Scan for the cell matching the given text and deliver its [x, y] coordinate at center. 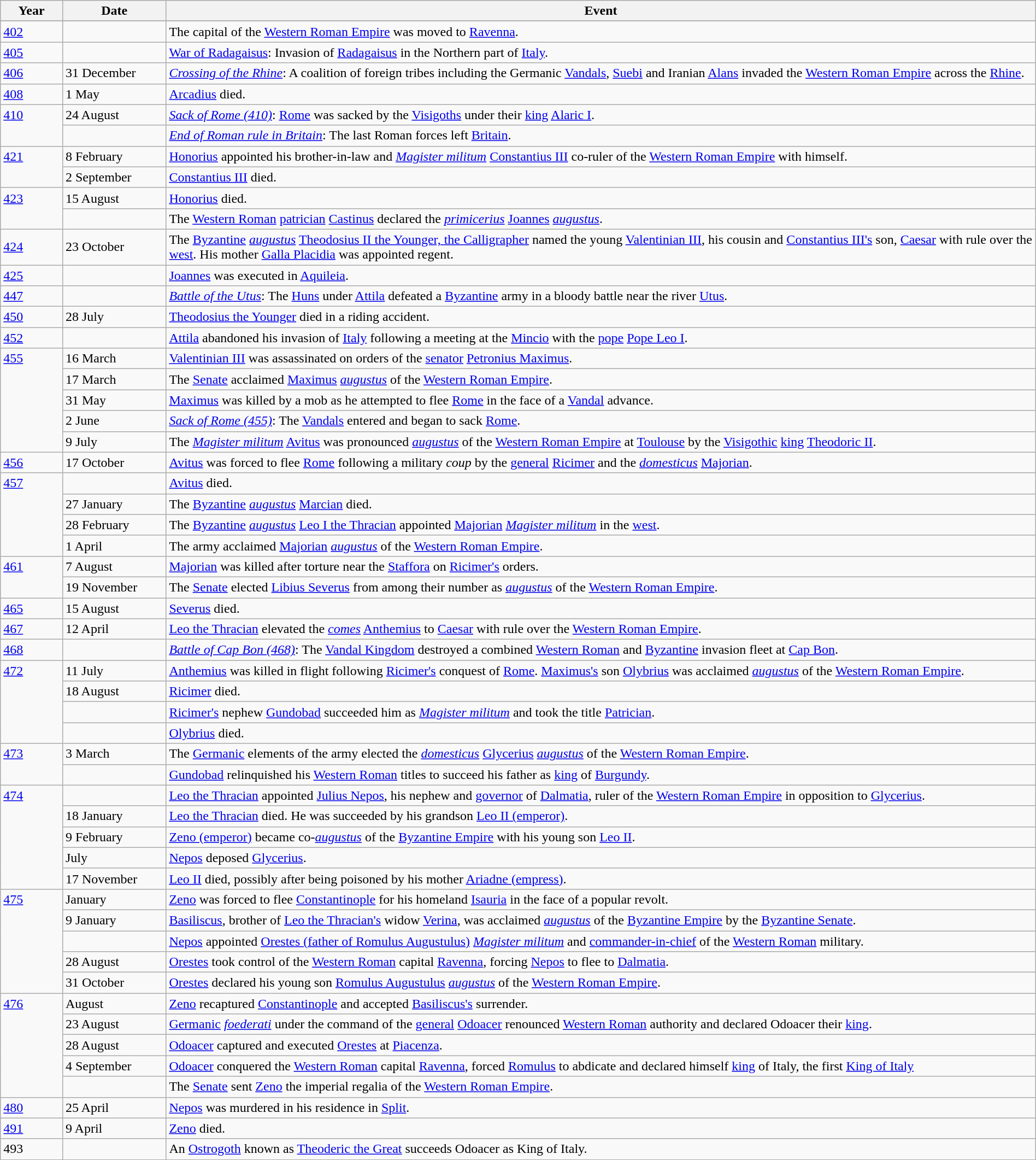
28 July [114, 317]
Ricimer died. [601, 692]
1 May [114, 94]
455 [32, 400]
447 [32, 296]
491 [32, 1128]
Majorian was killed after torture near the Staffora on Ricimer's orders. [601, 566]
Sack of Rome (455): The Vandals entered and began to sack Rome. [601, 421]
480 [32, 1108]
Odoacer conquered the Western Roman capital Ravenna, forced Romulus to abdicate and declared himself king of Italy, the first King of Italy [601, 1066]
31 October [114, 983]
Leo the Thracian died. He was succeeded by his grandson Leo II (emperor). [601, 816]
Joannes was executed in Aquileia. [601, 275]
Orestes declared his young son Romulus Augustulus augustus of the Western Roman Empire. [601, 983]
12 April [114, 629]
28 February [114, 525]
End of Roman rule in Britain: The last Roman forces left Britain. [601, 136]
Attila abandoned his invasion of Italy following a meeting at the Mincio with the pope Pope Leo I. [601, 338]
2 September [114, 177]
July [114, 858]
9 July [114, 442]
Odoacer captured and executed Orestes at Piacenza. [601, 1045]
August [114, 1004]
473 [32, 764]
27 January [114, 504]
474 [32, 837]
476 [32, 1045]
11 July [114, 671]
Battle of Cap Bon (468): The Vandal Kingdom destroyed a combined Western Roman and Byzantine invasion fleet at Cap Bon. [601, 650]
7 August [114, 566]
408 [32, 94]
Gundobad relinquished his Western Roman titles to succeed his father as king of Burgundy. [601, 775]
31 May [114, 400]
Ricimer's nephew Gundobad succeeded him as Magister militum and took the title Patrician. [601, 712]
23 October [114, 247]
Nepos appointed Orestes (father of Romulus Augustulus) Magister militum and commander-in-chief of the Western Roman military. [601, 941]
8 February [114, 156]
18 August [114, 692]
Arcadius died. [601, 94]
2 June [114, 421]
Avitus was forced to flee Rome following a military coup by the general Ricimer and the domesticus Majorian. [601, 462]
16 March [114, 359]
23 August [114, 1024]
9 February [114, 837]
Constantius III died. [601, 177]
Leo II died, possibly after being poisoned by his mother Ariadne (empress). [601, 878]
Anthemius was killed in flight following Ricimer's conquest of Rome. Maximus's son Olybrius was acclaimed augustus of the Western Roman Empire. [601, 671]
Maximus was killed by a mob as he attempted to flee Rome in the face of a Vandal advance. [601, 400]
452 [32, 338]
Germanic foederati under the command of the general Odoacer renounced Western Roman authority and declared Odoacer their king. [601, 1024]
25 April [114, 1108]
The Senate sent Zeno the imperial regalia of the Western Roman Empire. [601, 1087]
The Byzantine augustus Leo I the Thracian appointed Majorian Magister militum in the west. [601, 525]
The Senate elected Libius Severus from among their number as augustus of the Western Roman Empire. [601, 587]
Honorius died. [601, 198]
18 January [114, 816]
19 November [114, 587]
Date [114, 11]
Year [32, 11]
Zeno was forced to flee Constantinople for his homeland Isauria in the face of a popular revolt. [601, 899]
The Senate acclaimed Maximus augustus of the Western Roman Empire. [601, 379]
Valentinian III was assassinated on orders of the senator Petronius Maximus. [601, 359]
17 October [114, 462]
Orestes took control of the Western Roman capital Ravenna, forcing Nepos to flee to Dalmatia. [601, 962]
465 [32, 608]
425 [32, 275]
424 [32, 247]
24 August [114, 115]
475 [32, 941]
17 November [114, 878]
457 [32, 514]
The Germanic elements of the army elected the domesticus Glycerius augustus of the Western Roman Empire. [601, 754]
17 March [114, 379]
468 [32, 650]
Basiliscus, brother of Leo the Thracian's widow Verina, was acclaimed augustus of the Byzantine Empire by the Byzantine Senate. [601, 920]
January [114, 899]
The Magister militum Avitus was pronounced augustus of the Western Roman Empire at Toulouse by the Visigothic king Theodoric II. [601, 442]
The Western Roman patrician Castinus declared the primicerius Joannes augustus. [601, 219]
Nepos deposed Glycerius. [601, 858]
Theodosius the Younger died in a riding accident. [601, 317]
The capital of the Western Roman Empire was moved to Ravenna. [601, 32]
410 [32, 125]
Leo the Thracian appointed Julius Nepos, his nephew and governor of Dalmatia, ruler of the Western Roman Empire in opposition to Glycerius. [601, 795]
War of Radagaisus: Invasion of Radagaisus in the Northern part of Italy. [601, 52]
461 [32, 577]
Honorius appointed his brother-in-law and Magister militum Constantius III co-ruler of the Western Roman Empire with himself. [601, 156]
9 January [114, 920]
1 April [114, 546]
Zeno (emperor) became co-augustus of the Byzantine Empire with his young son Leo II. [601, 837]
Nepos was murdered in his residence in Split. [601, 1108]
Olybrius died. [601, 733]
406 [32, 73]
The Byzantine augustus Marcian died. [601, 504]
9 April [114, 1128]
3 March [114, 754]
Event [601, 11]
450 [32, 317]
An Ostrogoth known as Theoderic the Great succeeds Odoacer as King of Italy. [601, 1149]
Sack of Rome (410): Rome was sacked by the Visigoths under their king Alaric I. [601, 115]
421 [32, 167]
4 September [114, 1066]
Severus died. [601, 608]
456 [32, 462]
The army acclaimed Majorian augustus of the Western Roman Empire. [601, 546]
493 [32, 1149]
Leo the Thracian elevated the comes Anthemius to Caesar with rule over the Western Roman Empire. [601, 629]
Battle of the Utus: The Huns under Attila defeated a Byzantine army in a bloody battle near the river Utus. [601, 296]
423 [32, 208]
402 [32, 32]
31 December [114, 73]
405 [32, 52]
467 [32, 629]
Zeno recaptured Constantinople and accepted Basiliscus's surrender. [601, 1004]
472 [32, 702]
Avitus died. [601, 483]
Zeno died. [601, 1128]
